Scan for the cell matching the given text and deliver its (x, y) coordinate at center. 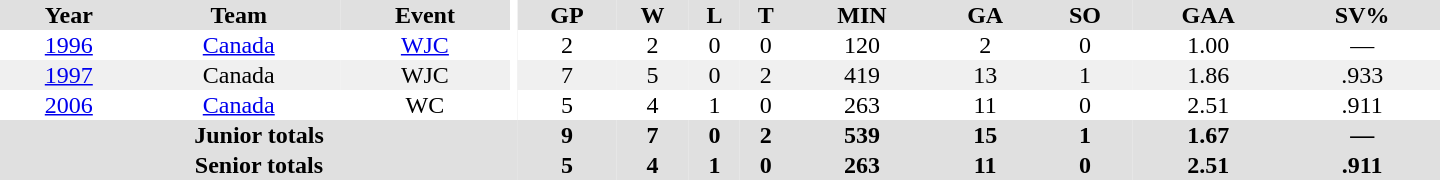
Year (69, 15)
Event (425, 15)
W (652, 15)
539 (862, 135)
419 (862, 75)
9 (567, 135)
1996 (69, 45)
2006 (69, 105)
MIN (862, 15)
1.00 (1208, 45)
L (714, 15)
Team (239, 15)
Junior totals (259, 135)
15 (986, 135)
SO (1085, 15)
120 (862, 45)
1997 (69, 75)
1.67 (1208, 135)
SV% (1362, 15)
GA (986, 15)
WC (425, 105)
.933 (1362, 75)
GAA (1208, 15)
Senior totals (259, 165)
1.86 (1208, 75)
T (766, 15)
13 (986, 75)
GP (567, 15)
